For the text-containing cell, return its midpoint in (x, y) coordinate format. 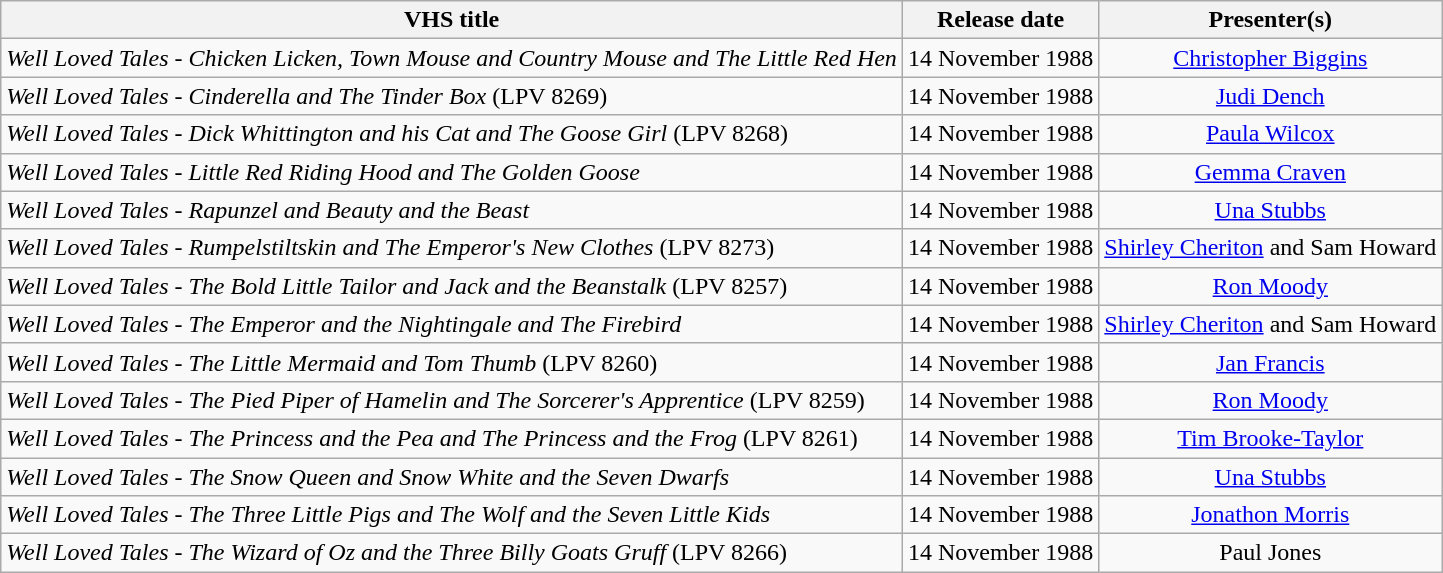
Tim Brooke-Taylor (1270, 438)
Christopher Biggins (1270, 58)
Well Loved Tales - Chicken Licken, Town Mouse and Country Mouse and The Little Red Hen (452, 58)
Well Loved Tales - The Wizard of Oz and the Three Billy Goats Gruff (LPV 8266) (452, 553)
Well Loved Tales - The Princess and the Pea and The Princess and the Frog (LPV 8261) (452, 438)
Judi Dench (1270, 96)
Well Loved Tales - The Three Little Pigs and The Wolf and the Seven Little Kids (452, 515)
Jan Francis (1270, 362)
Well Loved Tales - The Little Mermaid and Tom Thumb (LPV 8260) (452, 362)
VHS title (452, 20)
Well Loved Tales - The Emperor and the Nightingale and The Firebird (452, 324)
Well Loved Tales - The Snow Queen and Snow White and the Seven Dwarfs (452, 477)
Well Loved Tales - Rapunzel and Beauty and the Beast (452, 210)
Presenter(s) (1270, 20)
Well Loved Tales - The Pied Piper of Hamelin and The Sorcerer's Apprentice (LPV 8259) (452, 400)
Well Loved Tales - Dick Whittington and his Cat and The Goose Girl (LPV 8268) (452, 134)
Well Loved Tales - Little Red Riding Hood and The Golden Goose (452, 172)
Well Loved Tales - The Bold Little Tailor and Jack and the Beanstalk (LPV 8257) (452, 286)
Well Loved Tales - Rumpelstiltskin and The Emperor's New Clothes (LPV 8273) (452, 248)
Release date (1000, 20)
Jonathon Morris (1270, 515)
Well Loved Tales - Cinderella and The Tinder Box (LPV 8269) (452, 96)
Gemma Craven (1270, 172)
Paul Jones (1270, 553)
Paula Wilcox (1270, 134)
